Return the [x, y] coordinate for the center point of the cell that contains the specified text.  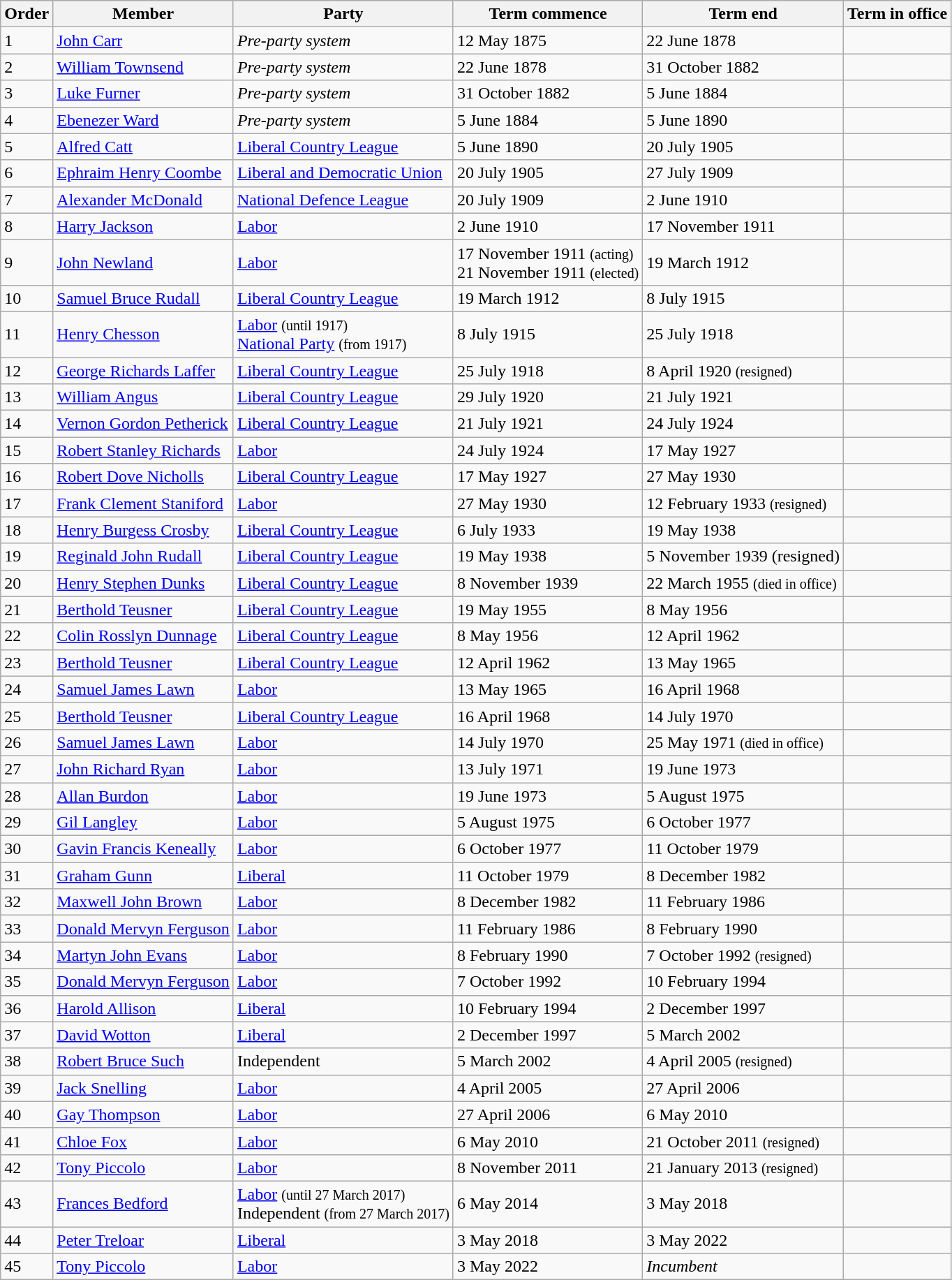
Robert Stanley Richards [144, 450]
Incumbent [743, 1267]
John Richard Ryan [144, 769]
33 [27, 929]
9 [27, 263]
12 May 1875 [547, 41]
Peter Treloar [144, 1239]
15 [27, 450]
6 July 1933 [547, 530]
Robert Bruce Such [144, 1061]
6 May 2014 [547, 1204]
25 May 1971 (died in office) [743, 742]
40 [27, 1115]
8 November 2011 [547, 1168]
22 March 1955 (died in office) [743, 583]
Alfred Catt [144, 147]
27 July 1909 [743, 173]
42 [27, 1168]
Term commence [547, 14]
6 [27, 173]
Labor (until 1917) National Party (from 1917) [343, 334]
Term end [743, 14]
17 November 1911 (acting)21 November 1911 (elected) [547, 263]
20 [27, 583]
13 [27, 397]
Colin Rosslyn Dunnage [144, 636]
3 [27, 94]
7 October 1992 (resigned) [743, 955]
17 [27, 503]
29 July 1920 [547, 397]
28 [27, 795]
Independent [343, 1061]
Martyn John Evans [144, 955]
Graham Gunn [144, 876]
14 [27, 424]
David Wotton [144, 1035]
Harold Allison [144, 1008]
Member [144, 14]
Gil Langley [144, 823]
39 [27, 1088]
Liberal and Democratic Union [343, 173]
11 [27, 334]
Term in office [897, 14]
35 [27, 982]
18 [27, 530]
43 [27, 1204]
Labor (until 27 March 2017) Independent (from 27 March 2017) [343, 1204]
22 [27, 636]
19 May 1955 [547, 610]
31 [27, 876]
12 February 1933 (resigned) [743, 503]
24 [27, 689]
Allan Burdon [144, 795]
George Richards Laffer [144, 371]
45 [27, 1267]
Harry Jackson [144, 226]
21 [27, 610]
Frank Clement Staniford [144, 503]
4 April 2005 (resigned) [743, 1061]
13 July 1971 [547, 769]
Gay Thompson [144, 1115]
Chloe Fox [144, 1141]
2 [27, 67]
Order [27, 14]
44 [27, 1239]
21 October 2011 (resigned) [743, 1141]
30 [27, 849]
17 November 1911 [743, 226]
34 [27, 955]
Samuel Bruce Rudall [144, 298]
Gavin Francis Keneally [144, 849]
37 [27, 1035]
8 [27, 226]
Robert Dove Nicholls [144, 477]
7 [27, 200]
36 [27, 1008]
26 [27, 742]
19 [27, 557]
8 April 1920 (resigned) [743, 371]
5 November 1939 (resigned) [743, 557]
Ebenezer Ward [144, 120]
20 July 1909 [547, 200]
National Defence League [343, 200]
1 [27, 41]
4 [27, 120]
Frances Bedford [144, 1204]
4 April 2005 [547, 1088]
32 [27, 902]
12 [27, 371]
10 [27, 298]
Jack Snelling [144, 1088]
Henry Chesson [144, 334]
Ephraim Henry Coombe [144, 173]
Reginald John Rudall [144, 557]
John Carr [144, 41]
Alexander McDonald [144, 200]
John Newland [144, 263]
Henry Stephen Dunks [144, 583]
38 [27, 1061]
William Angus [144, 397]
25 [27, 716]
Luke Furner [144, 94]
William Townsend [144, 67]
Henry Burgess Crosby [144, 530]
23 [27, 663]
29 [27, 823]
8 November 1939 [547, 583]
Party [343, 14]
Maxwell John Brown [144, 902]
16 [27, 477]
27 [27, 769]
41 [27, 1141]
5 [27, 147]
7 October 1992 [547, 982]
21 January 2013 (resigned) [743, 1168]
Vernon Gordon Petherick [144, 424]
